From the cell containing the given text, extract its center point as (X, Y) coordinate. 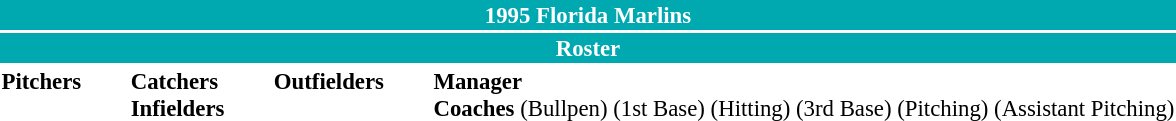
Roster (588, 48)
1995 Florida Marlins (588, 15)
